Find where the given text appears and provide that cell's center as (x, y) coordinate. 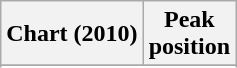
Chart (2010) (72, 34)
Peakposition (189, 34)
